Locate the cell with the specified text and output its [x, y] center coordinate. 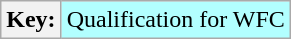
Key: [31, 20]
Qualification for WFC [176, 20]
